Provide the [X, Y] coordinate of the cell's center where the given text is located.  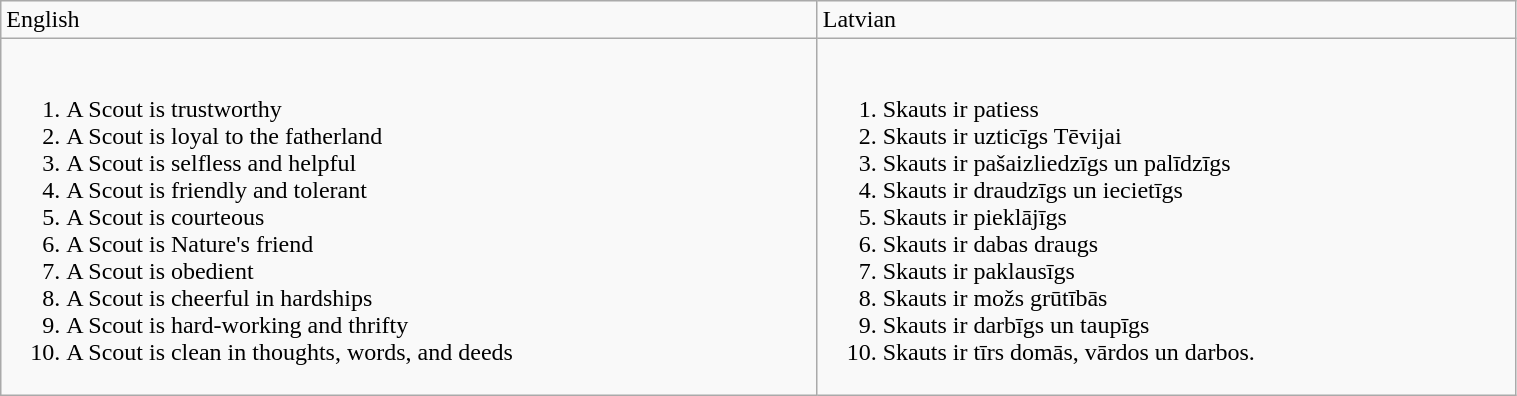
English [409, 20]
Latvian [1166, 20]
